Locate the cell with the specified text and output its (X, Y) center coordinate. 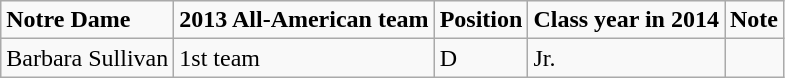
Position (481, 20)
D (481, 58)
Class year in 2014 (626, 20)
Note (754, 20)
2013 All-American team (304, 20)
Notre Dame (88, 20)
1st team (304, 58)
Jr. (626, 58)
Barbara Sullivan (88, 58)
